Return the [x, y] coordinate for the center point of the cell that contains the specified text.  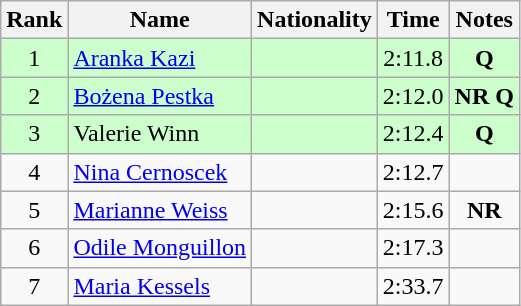
NR Q [484, 96]
2:12.0 [413, 96]
Aranka Kazi [160, 58]
Marianne Weiss [160, 210]
2 [34, 96]
3 [34, 134]
5 [34, 210]
Name [160, 20]
Nina Cernoscek [160, 172]
Bożena Pestka [160, 96]
Rank [34, 20]
Time [413, 20]
1 [34, 58]
4 [34, 172]
2:33.7 [413, 286]
Valerie Winn [160, 134]
Nationality [315, 20]
2:11.8 [413, 58]
Notes [484, 20]
2:12.4 [413, 134]
7 [34, 286]
6 [34, 248]
2:12.7 [413, 172]
Odile Monguillon [160, 248]
NR [484, 210]
2:15.6 [413, 210]
Maria Kessels [160, 286]
2:17.3 [413, 248]
